For the text-containing cell, return its midpoint in [X, Y] coordinate format. 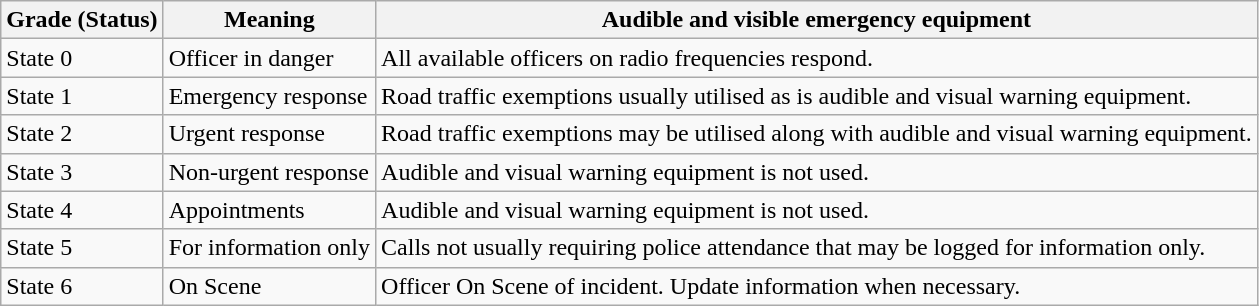
Audible and visible emergency equipment [817, 20]
State 4 [82, 210]
Officer On Scene of incident. Update information when necessary. [817, 286]
State 2 [82, 134]
For information only [269, 248]
State 3 [82, 172]
State 0 [82, 58]
Non-urgent response [269, 172]
State 1 [82, 96]
Road traffic exemptions may be utilised along with audible and visual warning equipment. [817, 134]
Grade (Status) [82, 20]
Urgent response [269, 134]
Calls not usually requiring police attendance that may be logged for information only. [817, 248]
State 5 [82, 248]
All available officers on radio frequencies respond. [817, 58]
Meaning [269, 20]
Emergency response [269, 96]
Officer in danger [269, 58]
On Scene [269, 286]
State 6 [82, 286]
Road traffic exemptions usually utilised as is audible and visual warning equipment. [817, 96]
Appointments [269, 210]
